Output the [x, y] coordinate of the center of the cell containing the given text.  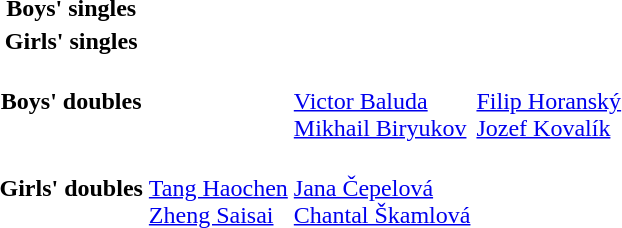
Victor BaludaMikhail Biryukov [382, 101]
